Find where the given text appears and provide that cell's center as [X, Y] coordinate. 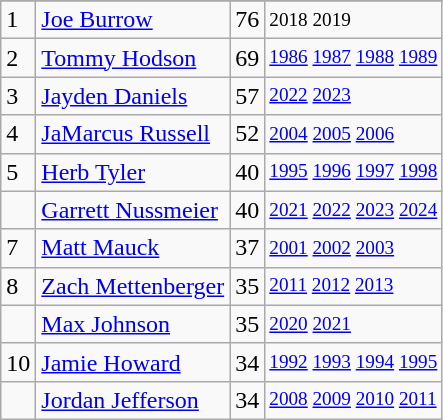
Zach Mettenberger [133, 286]
7 [18, 248]
2001 2002 2003 [354, 248]
Garrett Nussmeier [133, 210]
2 [18, 58]
1995 1996 1997 1998 [354, 172]
2008 2009 2010 2011 [354, 400]
10 [18, 362]
69 [248, 58]
Jamie Howard [133, 362]
Joe Burrow [133, 20]
1 [18, 20]
Matt Mauck [133, 248]
8 [18, 286]
2021 2022 2023 2024 [354, 210]
2020 2021 [354, 324]
2022 2023 [354, 96]
2018 2019 [354, 20]
Jayden Daniels [133, 96]
Herb Tyler [133, 172]
2004 2005 2006 [354, 134]
57 [248, 96]
52 [248, 134]
4 [18, 134]
3 [18, 96]
37 [248, 248]
Max Johnson [133, 324]
Jordan Jefferson [133, 400]
1986 1987 1988 1989 [354, 58]
1992 1993 1994 1995 [354, 362]
Tommy Hodson [133, 58]
76 [248, 20]
2011 2012 2013 [354, 286]
5 [18, 172]
JaMarcus Russell [133, 134]
